Pinpoint the cell where the given text exists, returning its [X, Y] midpoint coordinate. 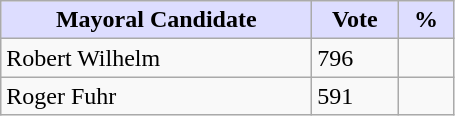
% [426, 20]
591 [355, 96]
Vote [355, 20]
796 [355, 58]
Mayoral Candidate [156, 20]
Robert Wilhelm [156, 58]
Roger Fuhr [156, 96]
